Search for the cell housing the specified text and yield its (x, y) center coordinate. 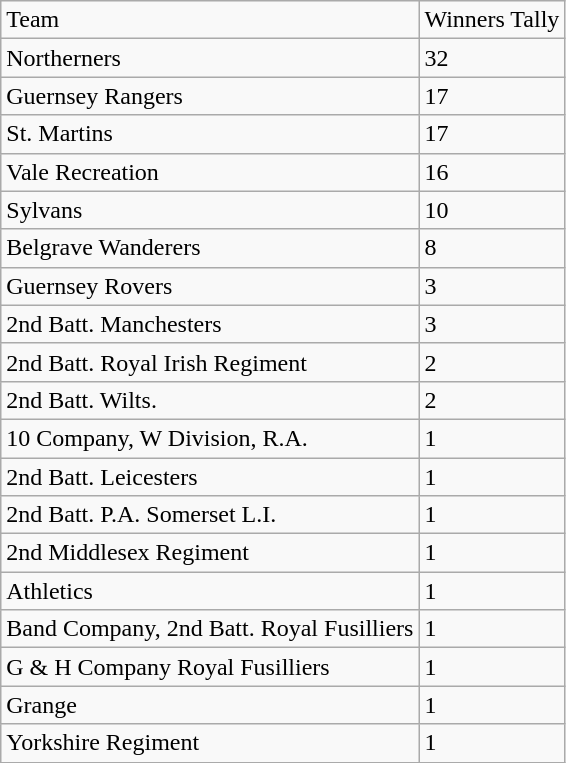
16 (492, 172)
Belgrave Wanderers (210, 248)
Winners Tally (492, 20)
Band Company, 2nd Batt. Royal Fusilliers (210, 629)
Grange (210, 705)
2nd Batt. P.A. Somerset L.I. (210, 515)
2nd Batt. Wilts. (210, 400)
2nd Batt. Royal Irish Regiment (210, 362)
2nd Middlesex Regiment (210, 553)
Athletics (210, 591)
St. Martins (210, 134)
Northerners (210, 58)
2nd Batt. Leicesters (210, 477)
Team (210, 20)
Vale Recreation (210, 172)
Sylvans (210, 210)
Guernsey Rangers (210, 96)
10 Company, W Division, R.A. (210, 438)
Yorkshire Regiment (210, 743)
10 (492, 210)
8 (492, 248)
2nd Batt. Manchesters (210, 324)
G & H Company Royal Fusilliers (210, 667)
Guernsey Rovers (210, 286)
32 (492, 58)
